Determine the (X, Y) coordinate at the center of the cell enclosing the given text.  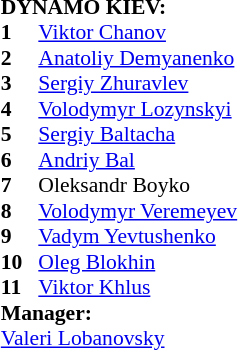
1 (20, 33)
2 (20, 58)
Andriy Bal (138, 160)
7 (20, 185)
Viktor Khlus (138, 287)
Vadym Yevtushenko (138, 237)
Oleg Blokhin (138, 262)
Sergiy Baltacha (138, 135)
Oleksandr Boyko (138, 185)
10 (20, 262)
Volodymyr Lozynskyi (138, 109)
9 (20, 237)
Volodymyr Veremeyev (138, 211)
5 (20, 135)
Anatoliy Demyanenko (138, 58)
11 (20, 287)
Viktor Chanov (138, 33)
6 (20, 160)
8 (20, 211)
Sergiy Zhuravlev (138, 83)
4 (20, 109)
3 (20, 83)
Manager: (119, 313)
